Identify which cell holds the provided text, then report its (X, Y) central coordinate. 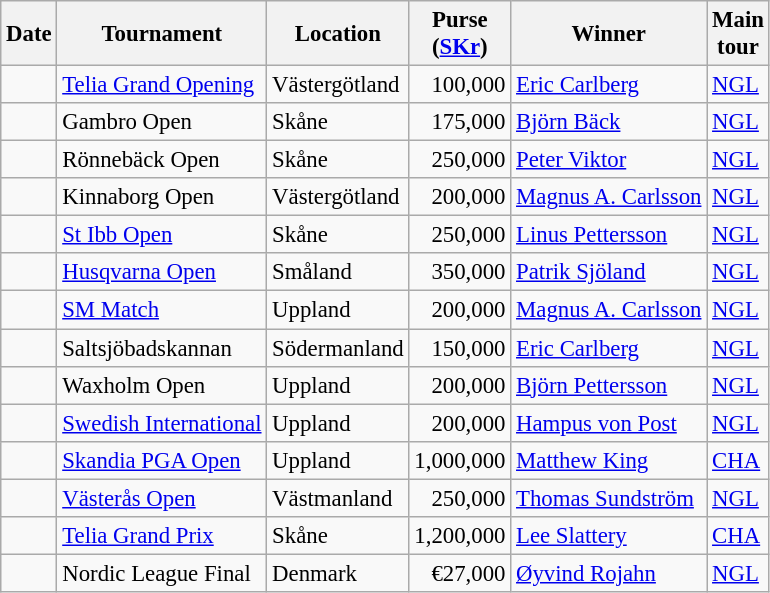
Denmark (338, 573)
Linus Pettersson (609, 235)
Patrik Sjöland (609, 273)
SM Match (162, 310)
Øyvind Rojahn (609, 573)
1,000,000 (460, 460)
350,000 (460, 273)
Peter Viktor (609, 160)
Nordic League Final (162, 573)
Gambro Open (162, 122)
Matthew King (609, 460)
€27,000 (460, 573)
Winner (609, 34)
St Ibb Open (162, 235)
100,000 (460, 85)
Kinnaborg Open (162, 197)
Södermanland (338, 348)
Lee Slattery (609, 536)
Björn Bäck (609, 122)
Västerås Open (162, 498)
Swedish International (162, 423)
Thomas Sundström (609, 498)
Purse(SKr) (460, 34)
Västmanland (338, 498)
Waxholm Open (162, 385)
Tournament (162, 34)
Saltsjöbadskannan (162, 348)
175,000 (460, 122)
Date (29, 34)
Husqvarna Open (162, 273)
1,200,000 (460, 536)
Småland (338, 273)
Rönnebäck Open (162, 160)
Location (338, 34)
150,000 (460, 348)
Telia Grand Opening (162, 85)
Maintour (738, 34)
Björn Pettersson (609, 385)
Telia Grand Prix (162, 536)
Hampus von Post (609, 423)
Skandia PGA Open (162, 460)
